For the text-containing cell, return its midpoint in [X, Y] coordinate format. 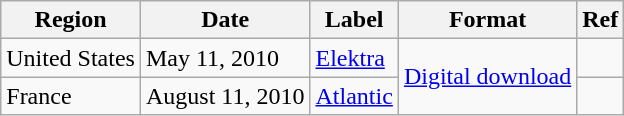
France [71, 96]
Format [487, 20]
Region [71, 20]
Ref [600, 20]
May 11, 2010 [225, 58]
Atlantic [354, 96]
Date [225, 20]
Digital download [487, 77]
Elektra [354, 58]
United States [71, 58]
August 11, 2010 [225, 96]
Label [354, 20]
